Determine the (X, Y) coordinate at the center of the cell enclosing the given text.  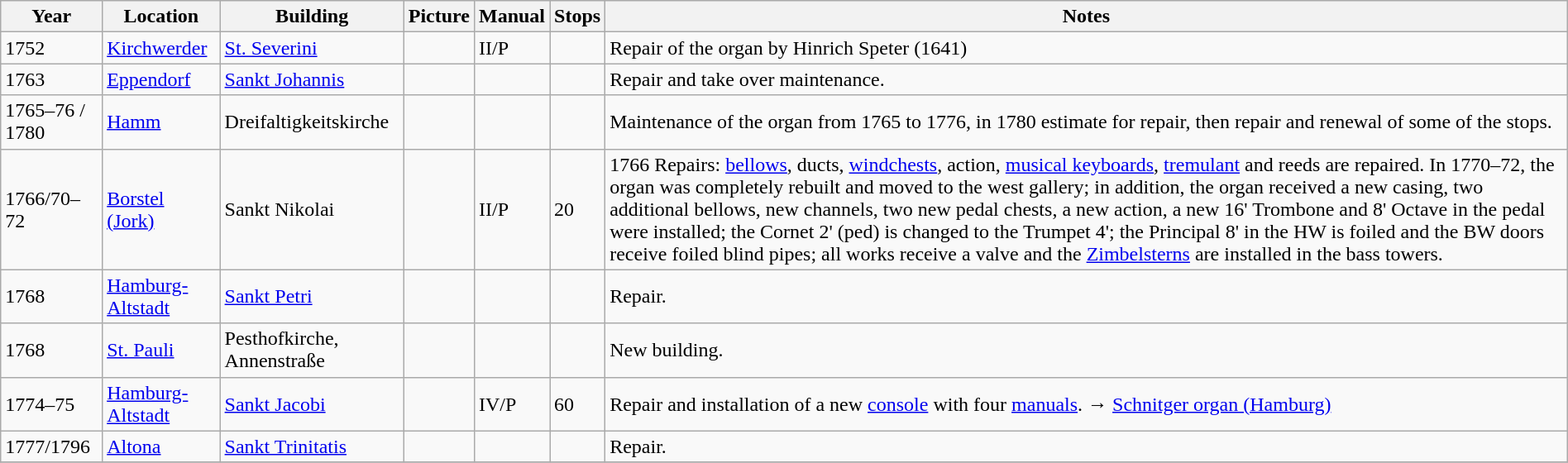
Sankt Petri (312, 296)
1765–76 / 1780 (51, 122)
Dreifaltigkeitskirche (312, 122)
New building. (1087, 351)
St. Severini (312, 48)
Picture (438, 17)
20 (577, 209)
Borstel (Jork) (161, 209)
1777/1796 (51, 446)
Pesthofkirche, Annenstraße (312, 351)
IV/P (511, 403)
Stops (577, 17)
Sankt Johannis (312, 79)
Maintenance of the organ from 1765 to 1776, in 1780 estimate for repair, then repair and renewal of some of the stops. (1087, 122)
1774–75 (51, 403)
Location (161, 17)
Sankt Jacobi (312, 403)
St. Pauli (161, 351)
Repair and installation of a new console with four manuals. → Schnitger organ (Hamburg) (1087, 403)
1763 (51, 79)
60 (577, 403)
Repair and take over maintenance. (1087, 79)
Notes (1087, 17)
1766/70–72 (51, 209)
Kirchwerder (161, 48)
Sankt Trinitatis (312, 446)
Building (312, 17)
Altona (161, 446)
Manual (511, 17)
Year (51, 17)
Repair of the organ by Hinrich Speter (1641) (1087, 48)
Sankt Nikolai (312, 209)
Eppendorf (161, 79)
1752 (51, 48)
Hamm (161, 122)
